Search for the cell housing the specified text and yield its [X, Y] center coordinate. 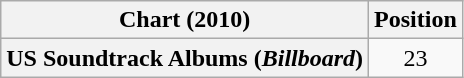
Chart (2010) [185, 20]
US Soundtrack Albums (Billboard) [185, 58]
23 [416, 58]
Position [416, 20]
